From the cell containing the given text, extract its center point as [X, Y] coordinate. 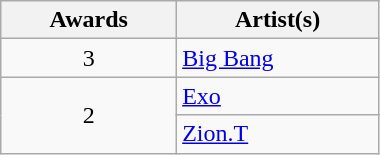
Artist(s) [278, 20]
Big Bang [278, 58]
Zion.T [278, 134]
Awards [89, 20]
3 [89, 58]
Exo [278, 96]
2 [89, 115]
